Search for the cell housing the specified text and yield its (x, y) center coordinate. 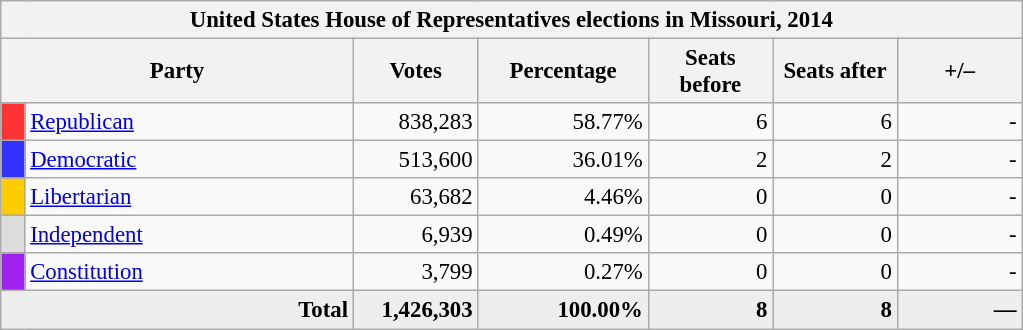
513,600 (416, 160)
Seats before (710, 72)
Votes (416, 72)
4.46% (563, 197)
100.00% (563, 310)
Libertarian (189, 197)
58.77% (563, 122)
3,799 (416, 273)
0.49% (563, 235)
— (960, 310)
0.27% (563, 273)
838,283 (416, 122)
36.01% (563, 160)
Independent (189, 235)
Democratic (189, 160)
Seats after (836, 72)
1,426,303 (416, 310)
6,939 (416, 235)
Republican (189, 122)
Constitution (189, 273)
United States House of Representatives elections in Missouri, 2014 (512, 20)
Party (178, 72)
Total (178, 310)
Percentage (563, 72)
63,682 (416, 197)
+/– (960, 72)
